Output the (x, y) coordinate of the center of the cell containing the given text.  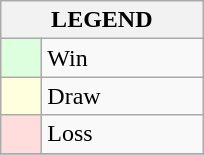
Loss (122, 134)
Draw (122, 96)
Win (122, 58)
LEGEND (102, 20)
